Determine the [x, y] coordinate at the center of the cell enclosing the given text.  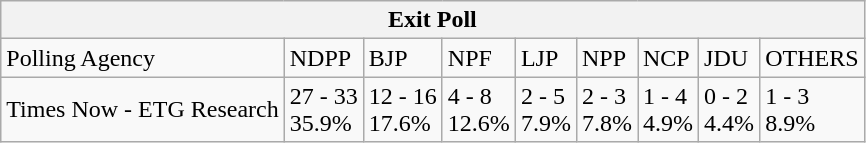
1 - 38.9% [812, 110]
2 - 57.9% [546, 110]
Polling Agency [142, 58]
2 - 37.8% [606, 110]
OTHERS [812, 58]
NDPP [324, 58]
NCP [668, 58]
12 - 1617.6% [402, 110]
NPF [478, 58]
BJP [402, 58]
1 - 44.9% [668, 110]
0 - 24.4% [730, 110]
Times Now - ETG Research [142, 110]
NPP [606, 58]
27 - 3335.9% [324, 110]
LJP [546, 58]
JDU [730, 58]
4 - 812.6% [478, 110]
Exit Poll [432, 20]
